Return [X, Y] of the center of cell containing provided text 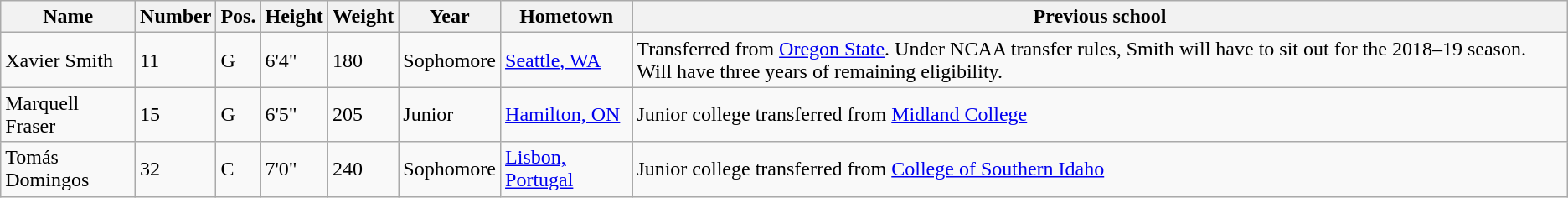
Height [294, 17]
6'5" [294, 114]
7'0" [294, 169]
Junior college transferred from Midland College [1100, 114]
205 [363, 114]
11 [176, 60]
6'4" [294, 60]
Pos. [238, 17]
Name [69, 17]
Seattle, WA [566, 60]
Previous school [1100, 17]
C [238, 169]
Junior college transferred from College of Southern Idaho [1100, 169]
Tomás Domingos [69, 169]
Hamilton, ON [566, 114]
Year [450, 17]
Xavier Smith [69, 60]
Marquell Fraser [69, 114]
180 [363, 60]
240 [363, 169]
15 [176, 114]
32 [176, 169]
Junior [450, 114]
Hometown [566, 17]
Number [176, 17]
Lisbon, Portugal [566, 169]
Weight [363, 17]
